Output the (x, y) coordinate of the center of the cell containing the given text.  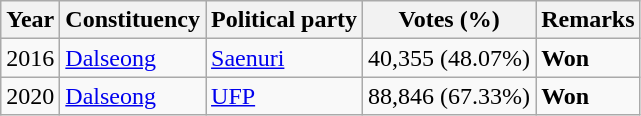
Constituency (133, 20)
UFP (284, 96)
Remarks (588, 20)
2016 (30, 58)
Year (30, 20)
40,355 (48.07%) (450, 58)
Saenuri (284, 58)
2020 (30, 96)
Political party (284, 20)
Votes (%) (450, 20)
88,846 (67.33%) (450, 96)
